Extract the (X, Y) coordinate from the center of the cell holding the provided text.  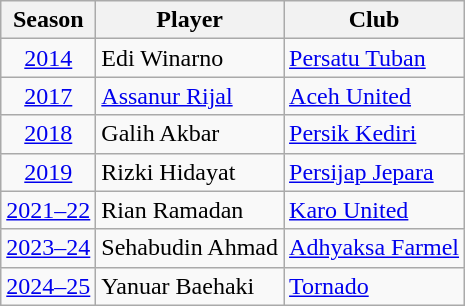
Adhyaksa Farmel (374, 248)
Karo United (374, 210)
Season (48, 20)
2024–25 (48, 286)
Rizki Hidayat (190, 172)
Player (190, 20)
Rian Ramadan (190, 210)
Persik Kediri (374, 134)
2018 (48, 134)
2017 (48, 96)
Club (374, 20)
Aceh United (374, 96)
Edi Winarno (190, 58)
2021–22 (48, 210)
2019 (48, 172)
2023–24 (48, 248)
Yanuar Baehaki (190, 286)
2014 (48, 58)
Sehabudin Ahmad (190, 248)
Persatu Tuban (374, 58)
Assanur Rijal (190, 96)
Tornado (374, 286)
Galih Akbar (190, 134)
Persijap Jepara (374, 172)
